Locate the cell with the specified text and output its [x, y] center coordinate. 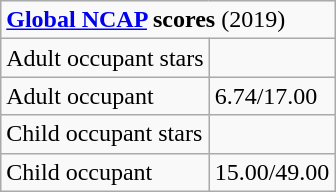
Adult occupant stars [105, 58]
Child occupant stars [105, 134]
15.00/49.00 [272, 172]
Child occupant [105, 172]
6.74/17.00 [272, 96]
Global NCAP scores (2019) [168, 20]
Adult occupant [105, 96]
